Output the [x, y] coordinate of the center of the cell containing the given text.  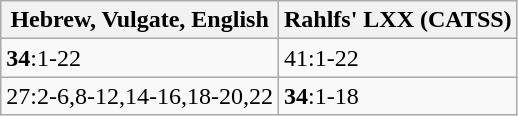
34:1-22 [140, 58]
Hebrew, Vulgate, English [140, 20]
27:2-6,8-12,14-16,18-20,22 [140, 96]
34:1-18 [398, 96]
Rahlfs' LXX (CATSS) [398, 20]
41:1-22 [398, 58]
